Extract the (X, Y) coordinate from the center of the cell holding the provided text.  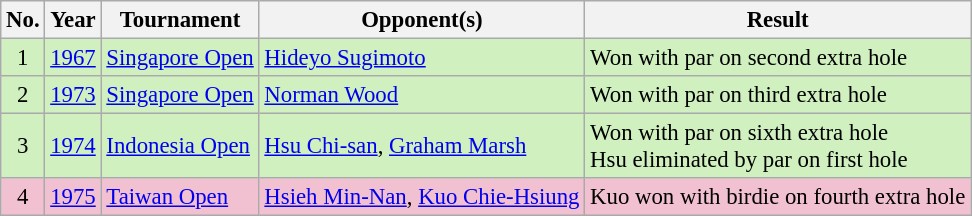
Hsieh Min-Nan, Kuo Chie-Hsiung (422, 197)
Won with par on second extra hole (778, 58)
Kuo won with birdie on fourth extra hole (778, 197)
Won with par on sixth extra holeHsu eliminated by par on first hole (778, 146)
Norman Wood (422, 95)
Won with par on third extra hole (778, 95)
1975 (73, 197)
1973 (73, 95)
1974 (73, 146)
Opponent(s) (422, 20)
Tournament (180, 20)
No. (23, 20)
3 (23, 146)
Hsu Chi-san, Graham Marsh (422, 146)
2 (23, 95)
Indonesia Open (180, 146)
1 (23, 58)
1967 (73, 58)
Result (778, 20)
Hideyo Sugimoto (422, 58)
Taiwan Open (180, 197)
4 (23, 197)
Year (73, 20)
